For the text-containing cell, return its midpoint in (x, y) coordinate format. 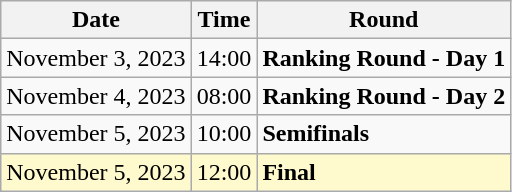
08:00 (224, 96)
10:00 (224, 134)
Ranking Round - Day 1 (384, 58)
Date (96, 20)
Round (384, 20)
Semifinals (384, 134)
Time (224, 20)
Ranking Round - Day 2 (384, 96)
14:00 (224, 58)
November 4, 2023 (96, 96)
Final (384, 172)
November 3, 2023 (96, 58)
12:00 (224, 172)
